From the cell containing the given text, extract its center point as [x, y] coordinate. 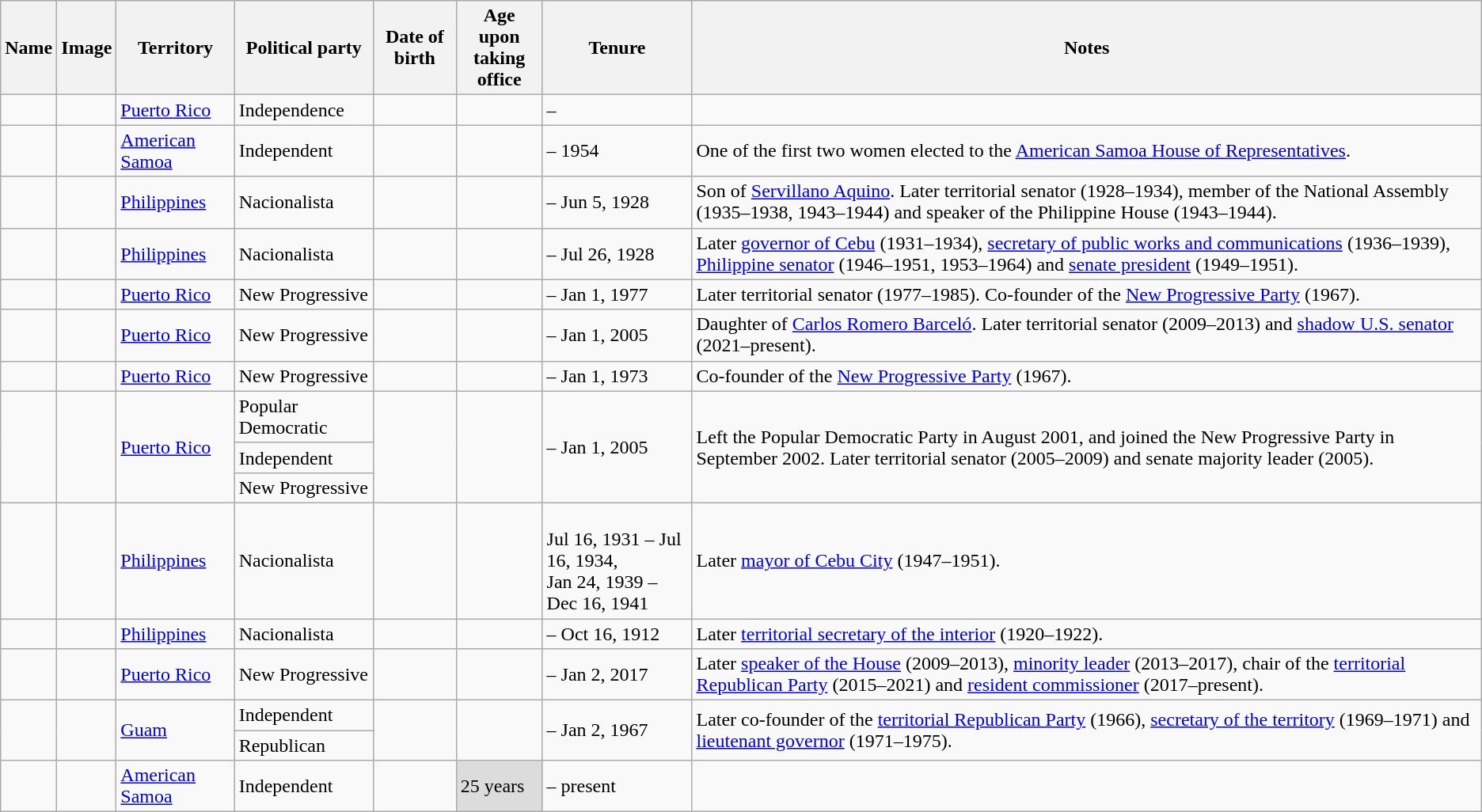
Territory [176, 47]
Notes [1086, 47]
Image [87, 47]
– [617, 110]
Co-founder of the New Progressive Party (1967). [1086, 376]
Guam [176, 730]
– Jun 5, 1928 [617, 203]
Name [28, 47]
Date of birth [415, 47]
Tenure [617, 47]
One of the first two women elected to the American Samoa House of Representatives. [1086, 150]
– Oct 16, 1912 [617, 634]
– 1954 [617, 150]
– present [617, 787]
Age upontaking office [499, 47]
– Jan 1, 1977 [617, 294]
– Jan 1, 1973 [617, 376]
Later territorial senator (1977–1985). Co-founder of the New Progressive Party (1967). [1086, 294]
– Jan 2, 1967 [617, 730]
Later mayor of Cebu City (1947–1951). [1086, 560]
Later territorial secretary of the interior (1920–1922). [1086, 634]
– Jul 26, 1928 [617, 253]
Republican [304, 746]
Political party [304, 47]
25 years [499, 787]
– Jan 2, 2017 [617, 674]
Independence [304, 110]
Popular Democratic [304, 416]
Jul 16, 1931 – Jul 16, 1934,Jan 24, 1939 – Dec 16, 1941 [617, 560]
Daughter of Carlos Romero Barceló. Later territorial senator (2009–2013) and shadow U.S. senator (2021–present). [1086, 336]
Later co-founder of the territorial Republican Party (1966), secretary of the territory (1969–1971) and lieutenant governor (1971–1975). [1086, 730]
